For the text-containing cell, return its midpoint in (X, Y) coordinate format. 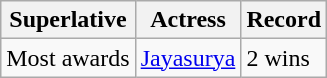
Superlative (68, 20)
Jayasurya (188, 58)
2 wins (284, 58)
Actress (188, 20)
Most awards (68, 58)
Record (284, 20)
